Determine the [X, Y] coordinate at the center of the cell enclosing the given text.  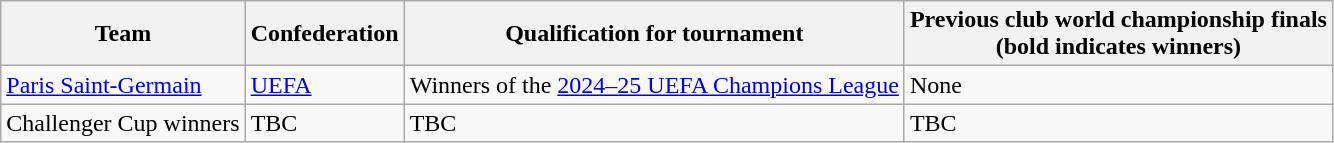
None [1118, 85]
Team [123, 34]
Previous club world championship finals(bold indicates winners) [1118, 34]
Winners of the 2024–25 UEFA Champions League [654, 85]
Confederation [324, 34]
Qualification for tournament [654, 34]
UEFA [324, 85]
Paris Saint-Germain [123, 85]
Challenger Cup winners [123, 123]
